Capture the cell that displays the provided text and extract its (x, y) central coordinate. 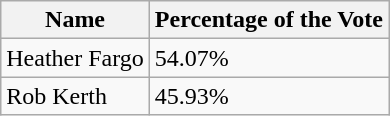
54.07% (268, 58)
Rob Kerth (76, 96)
Name (76, 20)
Heather Fargo (76, 58)
45.93% (268, 96)
Percentage of the Vote (268, 20)
